Return the (x, y) coordinate for the center point of the cell that contains the specified text.  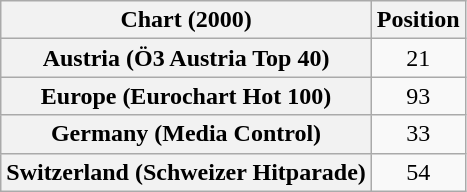
Chart (2000) (186, 20)
93 (418, 96)
Switzerland (Schweizer Hitparade) (186, 172)
Europe (Eurochart Hot 100) (186, 96)
54 (418, 172)
33 (418, 134)
Position (418, 20)
Austria (Ö3 Austria Top 40) (186, 58)
Germany (Media Control) (186, 134)
21 (418, 58)
